For the text-containing cell, return its midpoint in (X, Y) coordinate format. 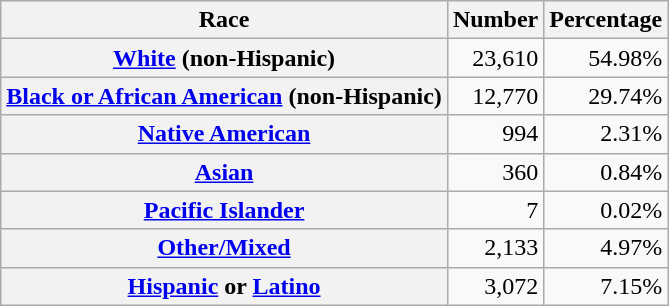
29.74% (606, 96)
Pacific Islander (224, 210)
12,770 (495, 96)
4.97% (606, 248)
Black or African American (non-Hispanic) (224, 96)
Hispanic or Latino (224, 286)
2,133 (495, 248)
7.15% (606, 286)
Percentage (606, 20)
54.98% (606, 58)
3,072 (495, 286)
0.02% (606, 210)
Native American (224, 134)
0.84% (606, 172)
23,610 (495, 58)
360 (495, 172)
Number (495, 20)
Race (224, 20)
994 (495, 134)
2.31% (606, 134)
7 (495, 210)
Asian (224, 172)
Other/Mixed (224, 248)
White (non-Hispanic) (224, 58)
